Pinpoint the cell where the given text exists, returning its (X, Y) midpoint coordinate. 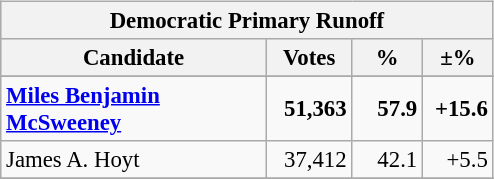
±% (458, 58)
Votes (309, 58)
Miles Benjamin McSweeney (134, 110)
Candidate (134, 58)
+5.5 (458, 160)
37,412 (309, 160)
% (388, 58)
42.1 (388, 160)
+15.6 (458, 110)
James A. Hoyt (134, 160)
Democratic Primary Runoff (247, 21)
57.9 (388, 110)
51,363 (309, 110)
